Return (X, Y) of the center of cell containing provided text 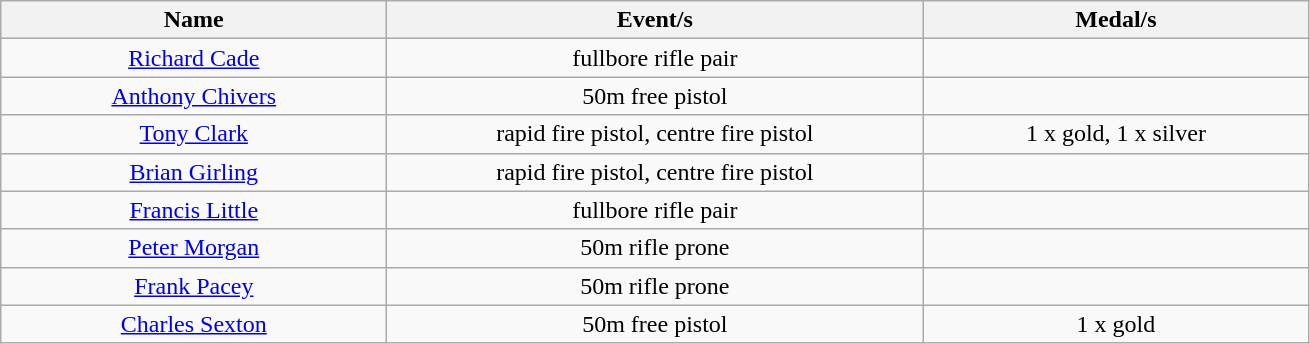
1 x gold (1116, 324)
Tony Clark (194, 134)
Event/s (655, 20)
Medal/s (1116, 20)
Frank Pacey (194, 286)
Richard Cade (194, 58)
1 x gold, 1 x silver (1116, 134)
Francis Little (194, 210)
Anthony Chivers (194, 96)
Peter Morgan (194, 248)
Charles Sexton (194, 324)
Brian Girling (194, 172)
Name (194, 20)
